Search for the cell housing the specified text and yield its (X, Y) center coordinate. 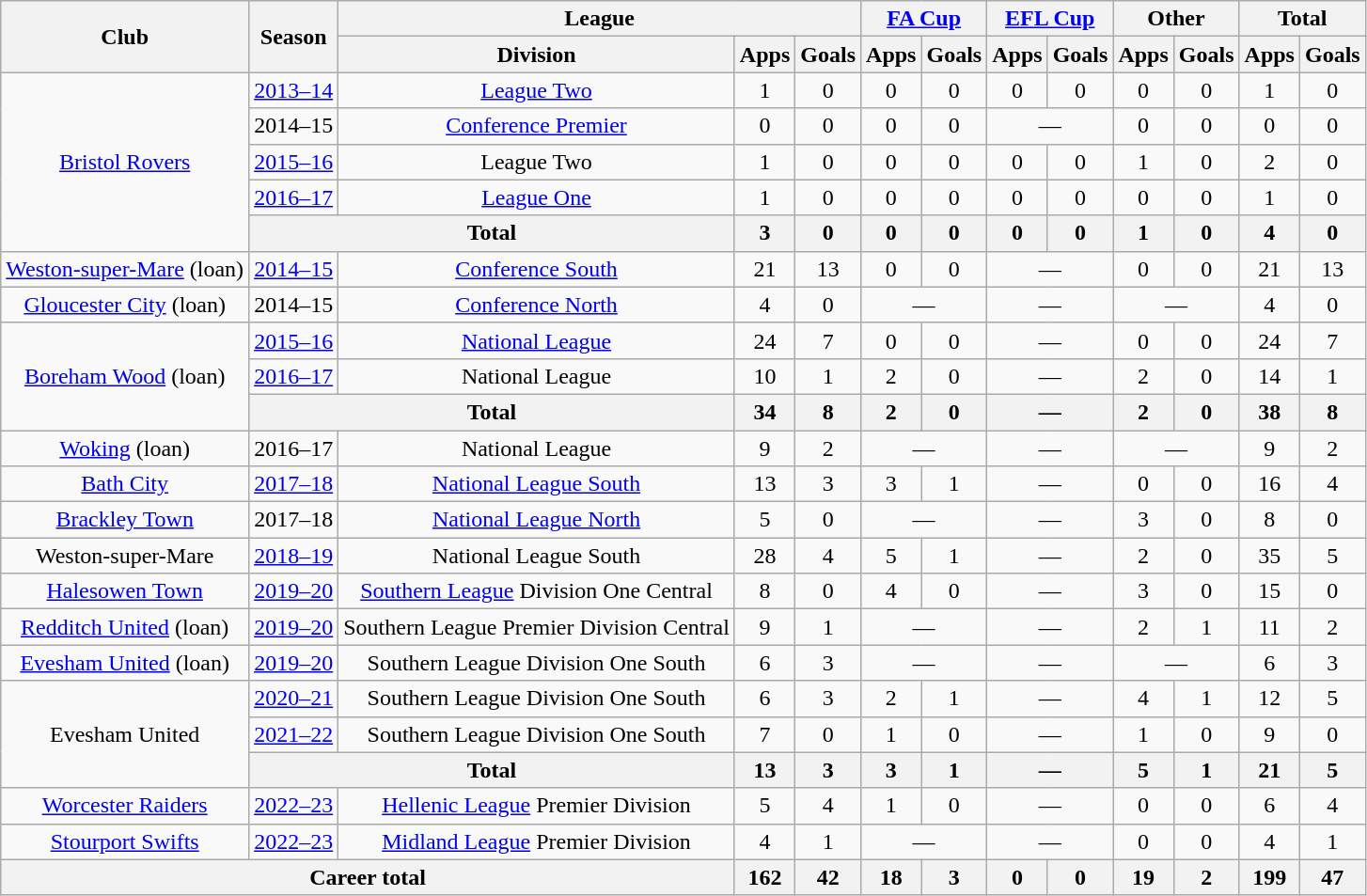
18 (891, 877)
16 (1269, 484)
14 (1269, 376)
Woking (loan) (125, 448)
League One (537, 197)
National League North (537, 520)
Southern League Division One Central (537, 591)
Redditch United (loan) (125, 627)
League (600, 19)
Stourport Swifts (125, 841)
Conference South (537, 269)
Evesham United (loan) (125, 663)
2013–14 (293, 90)
34 (764, 412)
Conference North (537, 305)
Southern League Premier Division Central (537, 627)
2018–19 (293, 556)
Midland League Premier Division (537, 841)
Bath City (125, 484)
Career total (369, 877)
19 (1143, 877)
Conference Premier (537, 126)
Division (537, 55)
Bristol Rovers (125, 162)
Hellenic League Premier Division (537, 806)
Weston-super-Mare (125, 556)
162 (764, 877)
EFL Cup (1050, 19)
28 (764, 556)
Other (1176, 19)
FA Cup (924, 19)
38 (1269, 412)
42 (828, 877)
Worcester Raiders (125, 806)
Brackley Town (125, 520)
Halesowen Town (125, 591)
15 (1269, 591)
11 (1269, 627)
Weston-super-Mare (loan) (125, 269)
199 (1269, 877)
Gloucester City (loan) (125, 305)
Season (293, 37)
12 (1269, 699)
35 (1269, 556)
Club (125, 37)
10 (764, 376)
Evesham United (125, 734)
Boreham Wood (loan) (125, 376)
47 (1332, 877)
2020–21 (293, 699)
2021–22 (293, 734)
